Extract the (x, y) coordinate from the center of the cell holding the provided text.  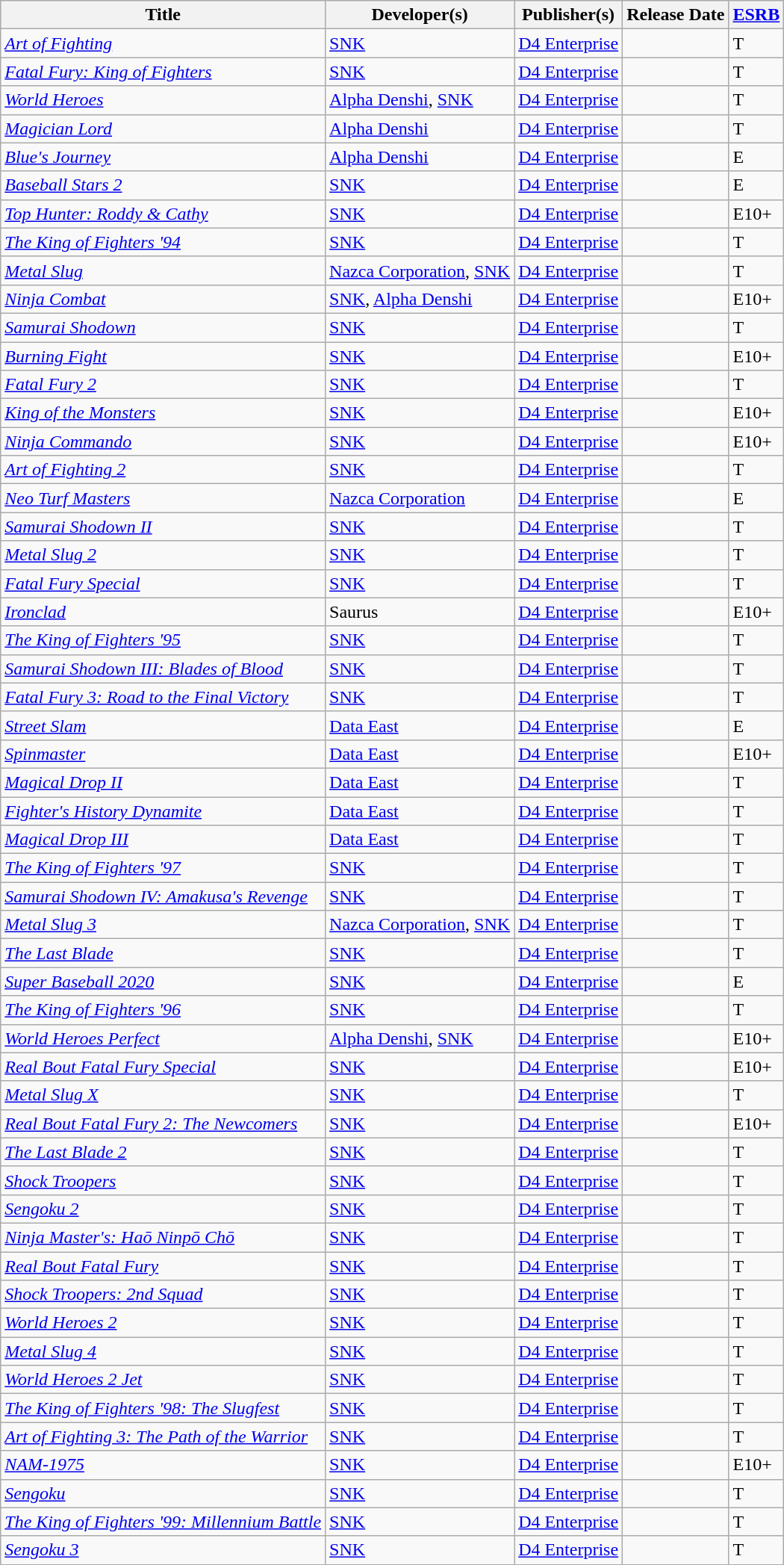
Metal Slug 3 (163, 925)
Neo Turf Masters (163, 498)
Fatal Fury Special (163, 583)
Samurai Shodown II (163, 527)
The Last Blade (163, 953)
Art of Fighting 3: The Path of the Warrior (163, 1437)
Nazca Corporation (420, 498)
The King of Fighters '95 (163, 640)
Fatal Fury: King of Fighters (163, 72)
World Heroes 2 Jet (163, 1380)
Art of Fighting 2 (163, 470)
NAM-1975 (163, 1465)
Developer(s) (420, 15)
Burning Fight (163, 356)
Metal Slug X (163, 1095)
Real Bout Fatal Fury (163, 1266)
Spinmaster (163, 754)
Sengoku 2 (163, 1209)
Magician Lord (163, 128)
Baseball Stars 2 (163, 185)
Sengoku 3 (163, 1550)
The King of Fighters '98: The Slugfest (163, 1408)
Fatal Fury 3: Road to the Final Victory (163, 697)
King of the Monsters (163, 413)
Fighter's History Dynamite (163, 811)
Ninja Master's: Haō Ninpō Chō (163, 1237)
Metal Slug 2 (163, 555)
Samurai Shodown (163, 327)
Ironclad (163, 612)
Metal Slug 4 (163, 1351)
Top Hunter: Roddy & Cathy (163, 214)
The King of Fighters '97 (163, 868)
Shock Troopers (163, 1180)
Shock Troopers: 2nd Squad (163, 1295)
Samurai Shodown III: Blades of Blood (163, 669)
Sengoku (163, 1493)
Samurai Shodown IV: Amakusa's Revenge (163, 896)
Real Bout Fatal Fury Special (163, 1067)
Metal Slug (163, 270)
Saurus (420, 612)
Ninja Combat (163, 299)
Publisher(s) (569, 15)
World Heroes 2 (163, 1323)
The King of Fighters '99: Millennium Battle (163, 1522)
The King of Fighters '94 (163, 242)
Release Date (676, 15)
Ninja Commando (163, 441)
Fatal Fury 2 (163, 385)
Blue's Journey (163, 157)
Art of Fighting (163, 43)
The Last Blade 2 (163, 1152)
Magical Drop III (163, 840)
ESRB (756, 15)
World Heroes Perfect (163, 1038)
Title (163, 15)
Super Baseball 2020 (163, 982)
Real Bout Fatal Fury 2: The Newcomers (163, 1124)
Magical Drop II (163, 782)
The King of Fighters '96 (163, 1010)
SNK, Alpha Denshi (420, 299)
Street Slam (163, 725)
World Heroes (163, 100)
